Extract the [X, Y] coordinate from the center of the cell holding the provided text.  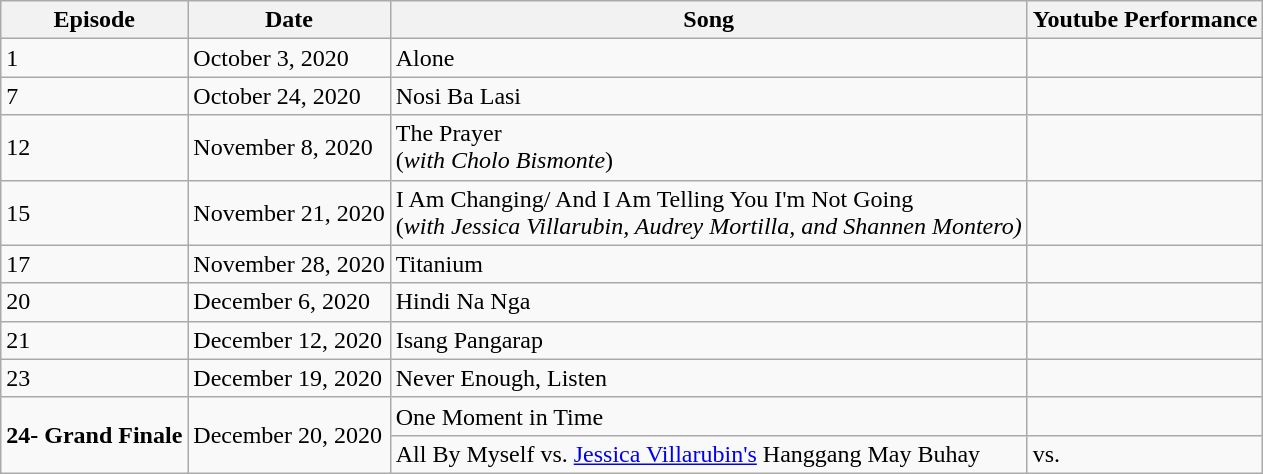
December 19, 2020 [289, 378]
The Prayer(with Cholo Bismonte) [708, 148]
Never Enough, Listen [708, 378]
15 [94, 212]
1 [94, 58]
Isang Pangarap [708, 340]
Youtube Performance [1145, 20]
October 24, 2020 [289, 96]
One Moment in Time [708, 416]
I Am Changing/ And I Am Telling You I'm Not Going(with Jessica Villarubin, Audrey Mortilla, and Shannen Montero) [708, 212]
Titanium [708, 264]
23 [94, 378]
All By Myself vs. Jessica Villarubin's Hanggang May Buhay [708, 454]
November 28, 2020 [289, 264]
24- Grand Finale [94, 435]
20 [94, 302]
Song [708, 20]
December 20, 2020 [289, 435]
7 [94, 96]
Hindi Na Nga [708, 302]
October 3, 2020 [289, 58]
Alone [708, 58]
Nosi Ba Lasi [708, 96]
December 6, 2020 [289, 302]
December 12, 2020 [289, 340]
November 21, 2020 [289, 212]
November 8, 2020 [289, 148]
21 [94, 340]
17 [94, 264]
vs. [1145, 454]
12 [94, 148]
Episode [94, 20]
Date [289, 20]
